For the text-containing cell, return its midpoint in (X, Y) coordinate format. 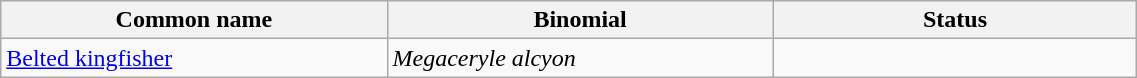
Common name (194, 20)
Belted kingfisher (194, 58)
Binomial (580, 20)
Megaceryle alcyon (580, 58)
Status (955, 20)
